Return the [X, Y] coordinate for the center point of the cell that contains the specified text.  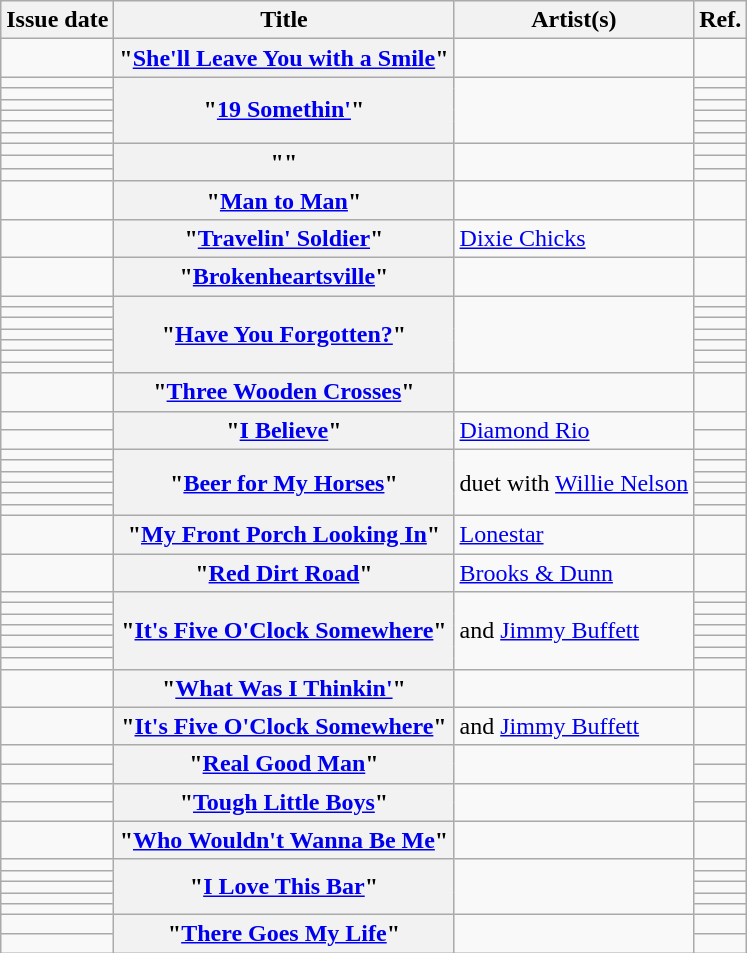
"Have You Forgotten?" [284, 334]
"My Front Porch Looking In" [284, 534]
"Man to Man" [284, 200]
"" [284, 162]
Diamond Rio [574, 430]
"Travelin' Soldier" [284, 238]
Ref. [720, 20]
"I Love This Bar" [284, 886]
"What Was I Thinkin'" [284, 688]
Title [284, 20]
"I Believe" [284, 430]
"Beer for My Horses" [284, 482]
Brooks & Dunn [574, 573]
Issue date [58, 20]
"Three Wooden Crosses" [284, 392]
"Tough Little Boys" [284, 802]
"Red Dirt Road" [284, 573]
"Brokenheartsville" [284, 276]
Dixie Chicks [574, 238]
Artist(s) [574, 20]
"There Goes My Life" [284, 934]
"19 Somethin'" [284, 110]
"Who Wouldn't Wanna Be Me" [284, 840]
duet with Willie Nelson [574, 482]
"Real Good Man" [284, 764]
"She'll Leave You with a Smile" [284, 58]
Lonestar [574, 534]
